Determine the (X, Y) coordinate at the center of the cell enclosing the given text.  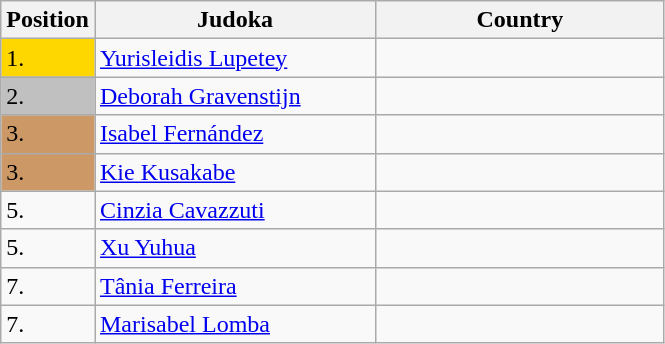
Cinzia Cavazzuti (234, 210)
Deborah Gravenstijn (234, 96)
Isabel Fernández (234, 134)
Xu Yuhua (234, 248)
Judoka (234, 20)
Country (520, 20)
Yurisleidis Lupetey (234, 58)
Kie Kusakabe (234, 172)
Tânia Ferreira (234, 286)
2. (48, 96)
1. (48, 58)
Position (48, 20)
Marisabel Lomba (234, 324)
